Search for the cell housing the specified text and yield its [x, y] center coordinate. 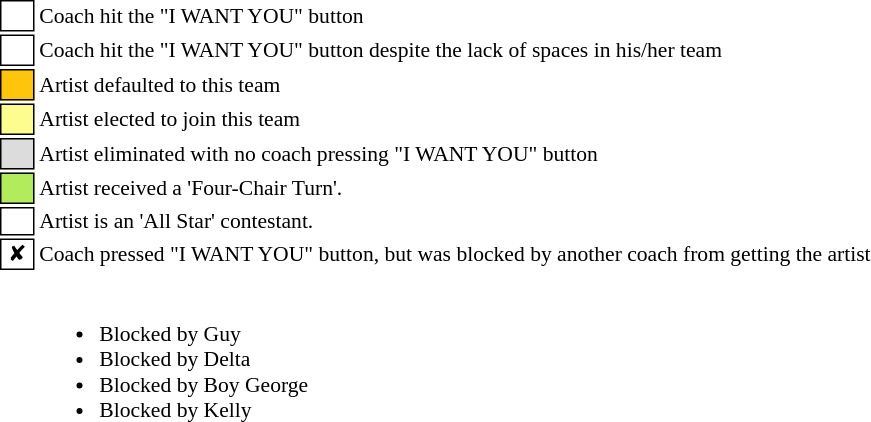
✘ [18, 254]
